Return (X, Y) of the center of cell containing provided text 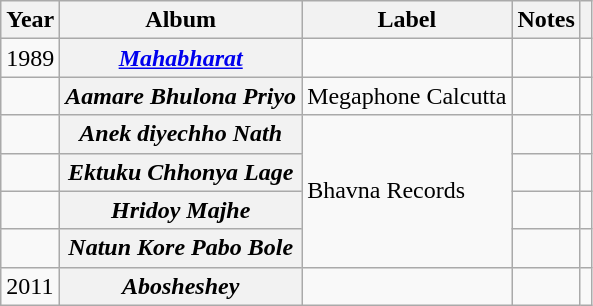
Hridoy Majhe (181, 210)
Notes (546, 20)
Label (407, 20)
Album (181, 20)
Ektuku Chhonya Lage (181, 172)
2011 (30, 286)
Mahabharat (181, 58)
Natun Kore Pabo Bole (181, 248)
1989 (30, 58)
Abosheshey (181, 286)
Aamare Bhulona Priyo (181, 96)
Year (30, 20)
Bhavna Records (407, 191)
Megaphone Calcutta (407, 96)
Anek diyechho Nath (181, 134)
